Extract the (x, y) coordinate from the center of the cell holding the provided text.  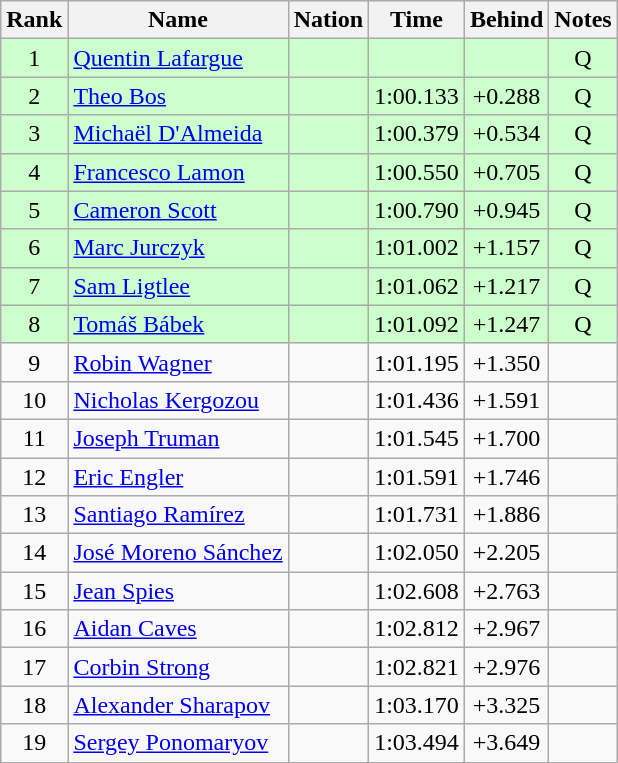
12 (34, 477)
1:00.790 (417, 210)
+1.157 (506, 248)
17 (34, 667)
Cameron Scott (178, 210)
1:01.195 (417, 362)
+1.247 (506, 324)
14 (34, 553)
Corbin Strong (178, 667)
Francesco Lamon (178, 172)
Joseph Truman (178, 438)
1:02.050 (417, 553)
Name (178, 20)
+0.945 (506, 210)
10 (34, 400)
+0.705 (506, 172)
+1.746 (506, 477)
1:01.545 (417, 438)
+3.325 (506, 705)
Quentin Lafargue (178, 58)
+1.591 (506, 400)
+2.763 (506, 591)
Theo Bos (178, 96)
1:02.812 (417, 629)
+1.350 (506, 362)
1:01.591 (417, 477)
+3.649 (506, 743)
Santiago Ramírez (178, 515)
3 (34, 134)
Sam Ligtlee (178, 286)
Aidan Caves (178, 629)
Nicholas Kergozou (178, 400)
13 (34, 515)
Eric Engler (178, 477)
1:03.170 (417, 705)
Notes (583, 20)
1:01.436 (417, 400)
+2.205 (506, 553)
16 (34, 629)
Michaël D'Almeida (178, 134)
Robin Wagner (178, 362)
18 (34, 705)
1 (34, 58)
Rank (34, 20)
Nation (328, 20)
1:01.062 (417, 286)
Marc Jurczyk (178, 248)
Tomáš Bábek (178, 324)
1:01.092 (417, 324)
7 (34, 286)
1:00.550 (417, 172)
José Moreno Sánchez (178, 553)
1:03.494 (417, 743)
+0.288 (506, 96)
1:00.133 (417, 96)
1:02.608 (417, 591)
+1.217 (506, 286)
+2.976 (506, 667)
1:00.379 (417, 134)
+2.967 (506, 629)
4 (34, 172)
Sergey Ponomaryov (178, 743)
5 (34, 210)
+1.886 (506, 515)
9 (34, 362)
Behind (506, 20)
Alexander Sharapov (178, 705)
11 (34, 438)
8 (34, 324)
6 (34, 248)
+1.700 (506, 438)
2 (34, 96)
1:01.002 (417, 248)
Jean Spies (178, 591)
+0.534 (506, 134)
15 (34, 591)
1:02.821 (417, 667)
19 (34, 743)
1:01.731 (417, 515)
Time (417, 20)
